For the text-containing cell, return its midpoint in (x, y) coordinate format. 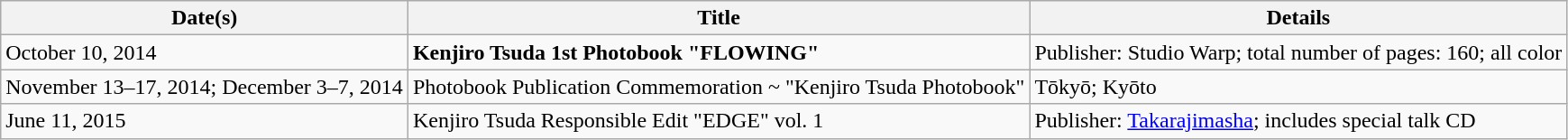
Publisher: Takarajimasha; includes special talk CD (1298, 121)
Kenjiro Tsuda Responsible Edit "EDGE" vol. 1 (719, 121)
Date(s) (205, 18)
Title (719, 18)
Kenjiro Tsuda 1st Photobook "FLOWING" (719, 52)
June 11, 2015 (205, 121)
Tōkyō; Kyōto (1298, 87)
October 10, 2014 (205, 52)
Publisher: Studio Warp; total number of pages: 160; all color (1298, 52)
Photobook Publication Commemoration ~ "Kenjiro Tsuda Photobook" (719, 87)
Details (1298, 18)
November 13–17, 2014; December 3–7, 2014 (205, 87)
